Search for the cell housing the specified text and yield its (x, y) center coordinate. 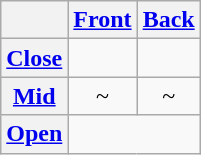
Mid (34, 96)
Front (102, 20)
Back (168, 20)
Open (34, 134)
Close (34, 58)
